For the text-containing cell, return its midpoint in (X, Y) coordinate format. 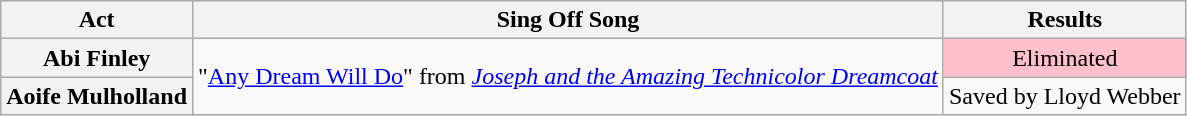
Aoife Mulholland (97, 96)
Abi Finley (97, 58)
"Any Dream Will Do" from Joseph and the Amazing Technicolor Dreamcoat (568, 77)
Results (1064, 20)
Act (97, 20)
Saved by Lloyd Webber (1064, 96)
Sing Off Song (568, 20)
Eliminated (1064, 58)
